Output the (x, y) coordinate of the center of the cell containing the given text.  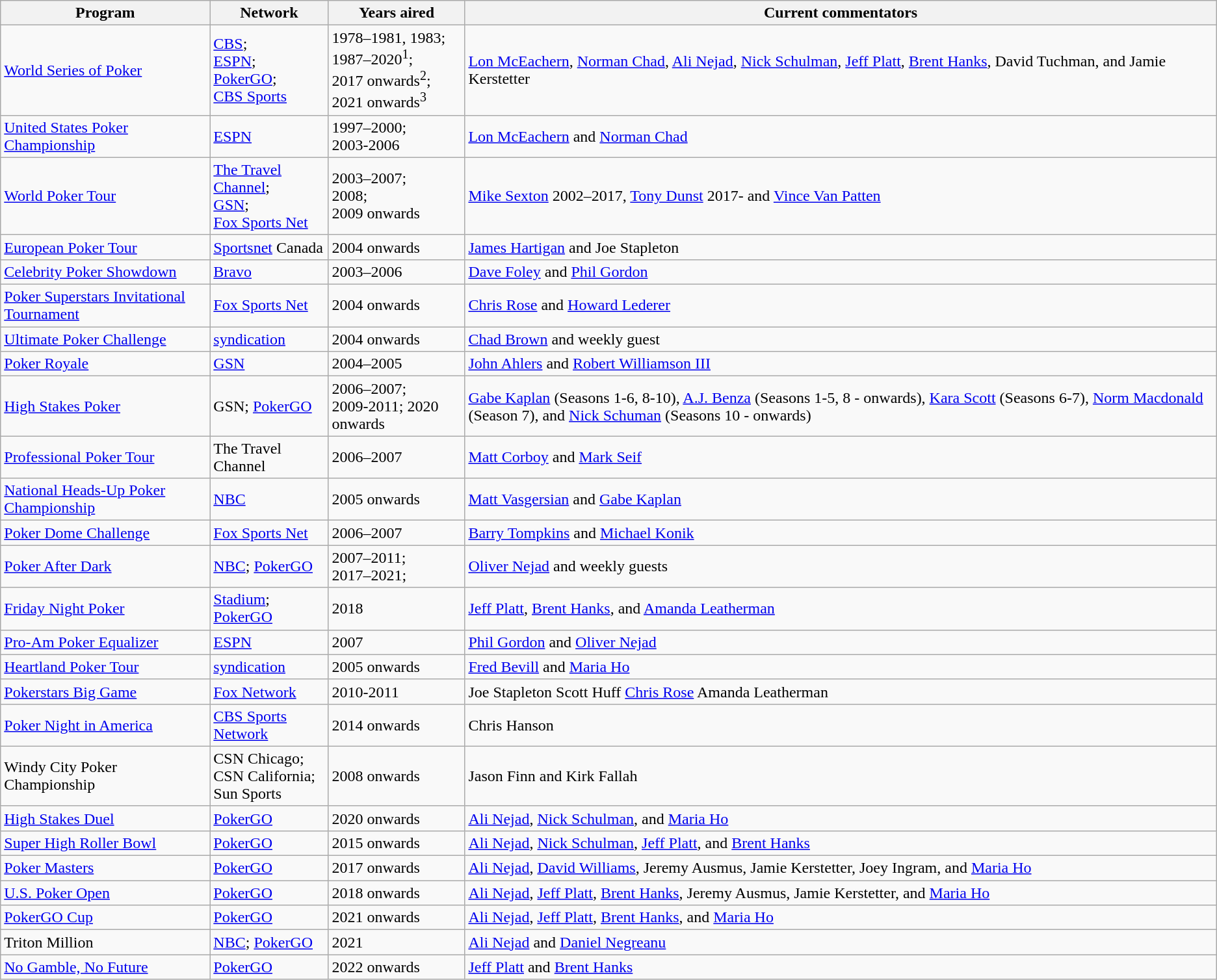
2003–2007;2008;2009 onwards (397, 196)
2015 onwards (397, 844)
CSN Chicago;CSN California;Sun Sports (269, 776)
GSN; PokerGO (269, 406)
James Hartigan and Joe Stapleton (841, 247)
Pokerstars Big Game (105, 691)
National Heads-Up Poker Championship (105, 499)
1978–1981, 1983;1987–20201;2017 onwards2;2021 onwards3 (397, 70)
1997–2000;2003-2006 (397, 136)
Jeff Platt, Brent Hanks, and Amanda Leatherman (841, 608)
Poker Superstars Invitational Tournament (105, 305)
Ali Nejad and Daniel Negreanu (841, 942)
Windy City Poker Championship (105, 776)
Fox Network (269, 691)
Fred Bevill and Maria Ho (841, 667)
2018 onwards (397, 893)
2007–2011;2017–2021; (397, 567)
World Series of Poker (105, 70)
Barry Tompkins and Michael Konik (841, 533)
Chad Brown and weekly guest (841, 339)
Phil Gordon and Oliver Nejad (841, 642)
Matt Vasgersian and Gabe Kaplan (841, 499)
Sportsnet Canada (269, 247)
Lon McEachern and Norman Chad (841, 136)
Years aired (397, 13)
Poker Dome Challenge (105, 533)
Bravo (269, 272)
Ali Nejad, Nick Schulman, and Maria Ho (841, 818)
GSN (269, 364)
2017 onwards (397, 868)
Lon McEachern, Norman Chad, Ali Nejad, Nick Schulman, Jeff Platt, Brent Hanks, David Tuchman, and Jamie Kerstetter (841, 70)
Ali Nejad, Nick Schulman, Jeff Platt, and Brent Hanks (841, 844)
Poker Masters (105, 868)
Ali Nejad, Jeff Platt, Brent Hanks, and Maria Ho (841, 918)
The Travel Channel;GSN;Fox Sports Net (269, 196)
2006–2007;2009-2011; 2020 onwards (397, 406)
Dave Foley and Phil Gordon (841, 272)
High Stakes Duel (105, 818)
Chris Hanson (841, 725)
2007 (397, 642)
No Gamble, No Future (105, 967)
Jason Finn and Kirk Fallah (841, 776)
Super High Roller Bowl (105, 844)
U.S. Poker Open (105, 893)
CBS Sports Network (269, 725)
Program (105, 13)
Celebrity Poker Showdown (105, 272)
2021 (397, 942)
Current commentators (841, 13)
PokerGO Cup (105, 918)
Poker Royale (105, 364)
2003–2006 (397, 272)
Chris Rose and Howard Lederer (841, 305)
Pro-Am Poker Equalizer (105, 642)
Ali Nejad, Jeff Platt, Brent Hanks, Jeremy Ausmus, Jamie Kerstetter, and Maria Ho (841, 893)
Heartland Poker Tour (105, 667)
2014 onwards (397, 725)
United States Poker Championship (105, 136)
Ultimate Poker Challenge (105, 339)
Ali Nejad, David Williams, Jeremy Ausmus, Jamie Kerstetter, Joey Ingram, and Maria Ho (841, 868)
Joe Stapleton Scott Huff Chris Rose Amanda Leatherman (841, 691)
2004–2005 (397, 364)
Triton Million (105, 942)
European Poker Tour (105, 247)
Friday Night Poker (105, 608)
Mike Sexton 2002–2017, Tony Dunst 2017- and Vince Van Patten (841, 196)
2018 (397, 608)
Oliver Nejad and weekly guests (841, 567)
World Poker Tour (105, 196)
Professional Poker Tour (105, 458)
CBS;ESPN;PokerGO;CBS Sports (269, 70)
2008 onwards (397, 776)
Network (269, 13)
2010-2011 (397, 691)
Matt Corboy and Mark Seif (841, 458)
The Travel Channel (269, 458)
Poker After Dark (105, 567)
2022 onwards (397, 967)
John Ahlers and Robert Williamson III (841, 364)
NBC (269, 499)
High Stakes Poker (105, 406)
Jeff Platt and Brent Hanks (841, 967)
2020 onwards (397, 818)
Stadium; PokerGO (269, 608)
Poker Night in America (105, 725)
2021 onwards (397, 918)
